From the cell containing the given text, extract its center point as (X, Y) coordinate. 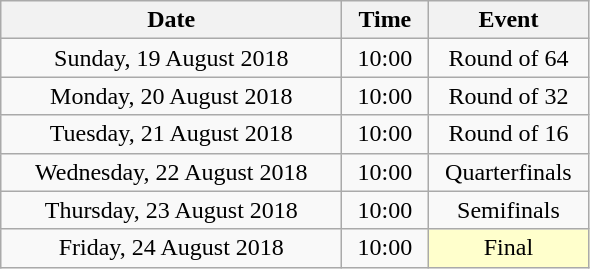
Round of 32 (508, 96)
Thursday, 23 August 2018 (172, 210)
Final (508, 248)
Event (508, 20)
Wednesday, 22 August 2018 (172, 172)
Sunday, 19 August 2018 (172, 58)
Semifinals (508, 210)
Round of 64 (508, 58)
Round of 16 (508, 134)
Monday, 20 August 2018 (172, 96)
Tuesday, 21 August 2018 (172, 134)
Quarterfinals (508, 172)
Time (385, 20)
Friday, 24 August 2018 (172, 248)
Date (172, 20)
